For the text-containing cell, return its midpoint in [x, y] coordinate format. 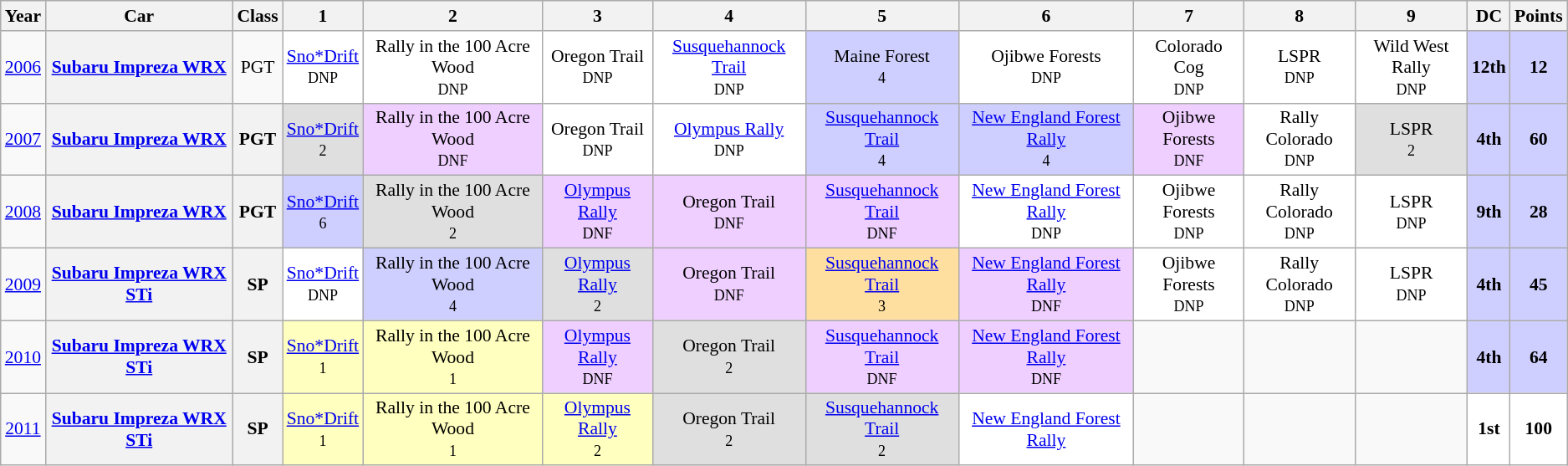
Car [139, 16]
100 [1539, 430]
12 [1539, 67]
12th [1489, 67]
2006 [23, 67]
Wild West RallyDNP [1412, 67]
3 [597, 16]
New England Forest Rally [1046, 430]
9 [1412, 16]
Susquehannock Trail4 [881, 139]
2011 [23, 430]
2009 [23, 284]
6 [1046, 16]
Susquehannock TrailDNP [729, 67]
2 [453, 16]
Year [23, 16]
DC [1489, 16]
New England Forest RallyDNP [1046, 213]
2008 [23, 213]
Points [1539, 16]
Rally in the 100 Acre Wood2 [453, 213]
1st [1489, 430]
Olympus RallyDNP [729, 139]
45 [1539, 284]
4 [729, 16]
Class [258, 16]
60 [1539, 139]
1 [323, 16]
Rally in the 100 Acre WoodDNP [453, 67]
Susquehannock Trail3 [881, 284]
2007 [23, 139]
28 [1539, 213]
LSPR2 [1412, 139]
Colorado CogDNP [1189, 67]
9th [1489, 213]
Sno*Drift2 [323, 139]
8 [1300, 16]
2010 [23, 356]
Ojibwe ForestsDNF [1189, 139]
Rally in the 100 Acre WoodDNF [453, 139]
New England Forest Rally4 [1046, 139]
7 [1189, 16]
5 [881, 16]
Rally in the 100 Acre Wood4 [453, 284]
Maine Forest4 [881, 67]
Susquehannock Trail2 [881, 430]
Sno*Drift6 [323, 213]
64 [1539, 356]
